From the cell containing the given text, extract its center point as (X, Y) coordinate. 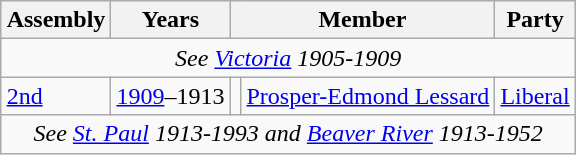
Prosper-Edmond Lessard (368, 96)
2nd (56, 96)
Assembly (56, 20)
Liberal (535, 96)
Member (362, 20)
1909–1913 (170, 96)
Years (170, 20)
See Victoria 1905-1909 (288, 58)
Party (535, 20)
See St. Paul 1913-1993 and Beaver River 1913-1952 (288, 134)
